Extract the [x, y] coordinate from the center of the cell holding the provided text.  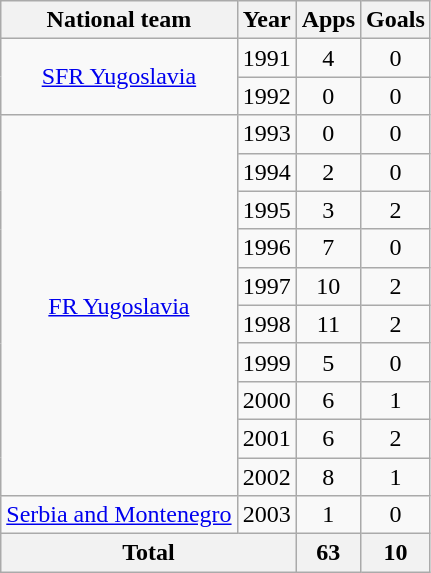
2000 [266, 400]
National team [119, 20]
SFR Yugoslavia [119, 77]
1993 [266, 134]
3 [328, 210]
2002 [266, 477]
63 [328, 553]
4 [328, 58]
11 [328, 324]
Serbia and Montenegro [119, 515]
1994 [266, 172]
1997 [266, 286]
Apps [328, 20]
Total [148, 553]
8 [328, 477]
FR Yugoslavia [119, 306]
1996 [266, 248]
1998 [266, 324]
7 [328, 248]
1995 [266, 210]
1992 [266, 96]
1991 [266, 58]
Year [266, 20]
5 [328, 362]
2001 [266, 438]
Goals [396, 20]
2003 [266, 515]
1999 [266, 362]
